Find where the given text appears and provide that cell's center as (x, y) coordinate. 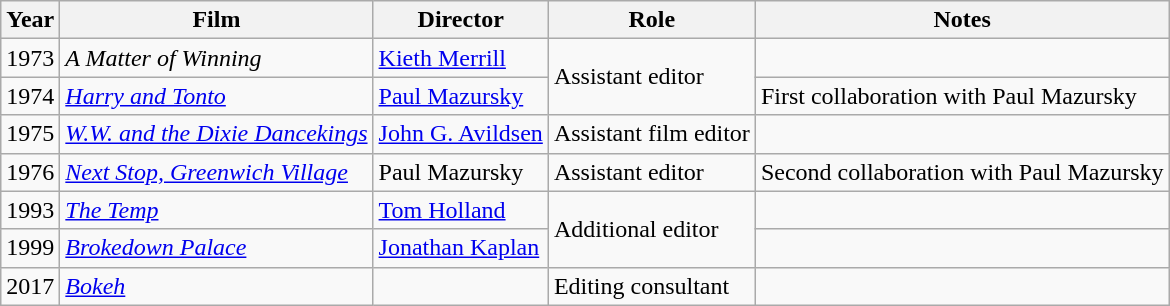
1993 (30, 210)
Next Stop, Greenwich Village (216, 172)
W.W. and the Dixie Dancekings (216, 134)
Harry and Tonto (216, 96)
Bokeh (216, 286)
Second collaboration with Paul Mazursky (962, 172)
Brokedown Palace (216, 248)
1973 (30, 58)
Notes (962, 20)
Director (460, 20)
1999 (30, 248)
Film (216, 20)
A Matter of Winning (216, 58)
Kieth Merrill (460, 58)
Editing consultant (652, 286)
Year (30, 20)
1974 (30, 96)
Tom Holland (460, 210)
Assistant film editor (652, 134)
Jonathan Kaplan (460, 248)
First collaboration with Paul Mazursky (962, 96)
1976 (30, 172)
2017 (30, 286)
Additional editor (652, 229)
1975 (30, 134)
Role (652, 20)
John G. Avildsen (460, 134)
The Temp (216, 210)
